Output the [X, Y] coordinate of the center of the cell containing the given text.  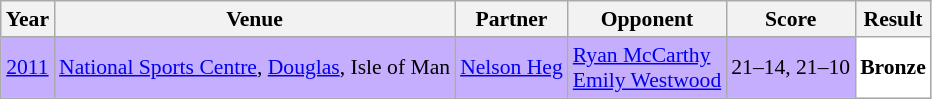
2011 [28, 68]
Venue [254, 19]
Score [790, 19]
Bronze [893, 68]
Partner [512, 19]
Nelson Heg [512, 68]
21–14, 21–10 [790, 68]
Year [28, 19]
Result [893, 19]
Ryan McCarthy Emily Westwood [648, 68]
National Sports Centre, Douglas, Isle of Man [254, 68]
Opponent [648, 19]
